Identify which cell holds the provided text, then report its [X, Y] central coordinate. 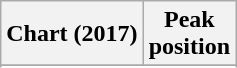
Peakposition [189, 34]
Chart (2017) [72, 34]
